Find where the given text appears and provide that cell's center as (x, y) coordinate. 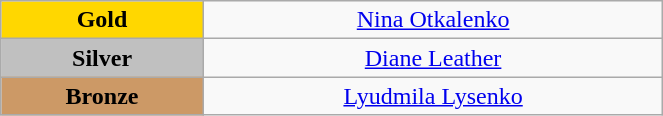
Lyudmila Lysenko (432, 96)
Gold (102, 20)
Bronze (102, 96)
Diane Leather (432, 58)
Silver (102, 58)
Nina Otkalenko (432, 20)
